Identify which cell holds the provided text, then report its (X, Y) central coordinate. 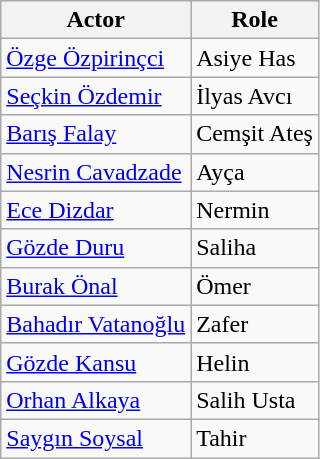
Actor (96, 20)
Ömer (255, 286)
Nesrin Cavadzade (96, 172)
Nermin (255, 210)
Cemşit Ateş (255, 134)
Ayça (255, 172)
Gözde Duru (96, 248)
Saliha (255, 248)
Özge Özpirinçci (96, 58)
Helin (255, 362)
Ece Dizdar (96, 210)
Zafer (255, 324)
Asiye Has (255, 58)
Tahir (255, 438)
Gözde Kansu (96, 362)
Bahadır Vatanoğlu (96, 324)
Orhan Alkaya (96, 400)
Saygın Soysal (96, 438)
Role (255, 20)
İlyas Avcı (255, 96)
Burak Önal (96, 286)
Salih Usta (255, 400)
Barış Falay (96, 134)
Seçkin Özdemir (96, 96)
